Extract the (x, y) coordinate from the center of the cell holding the provided text.  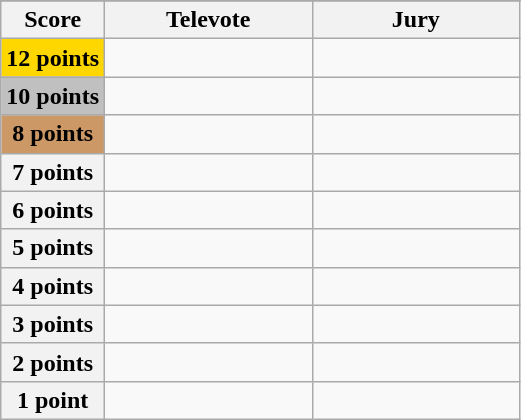
8 points (53, 134)
Jury (416, 20)
2 points (53, 362)
5 points (53, 248)
4 points (53, 286)
1 point (53, 400)
10 points (53, 96)
7 points (53, 172)
Televote (209, 20)
6 points (53, 210)
12 points (53, 58)
3 points (53, 324)
Score (53, 20)
